Detect which cell encompasses the target text, then output its [x, y] center coordinate. 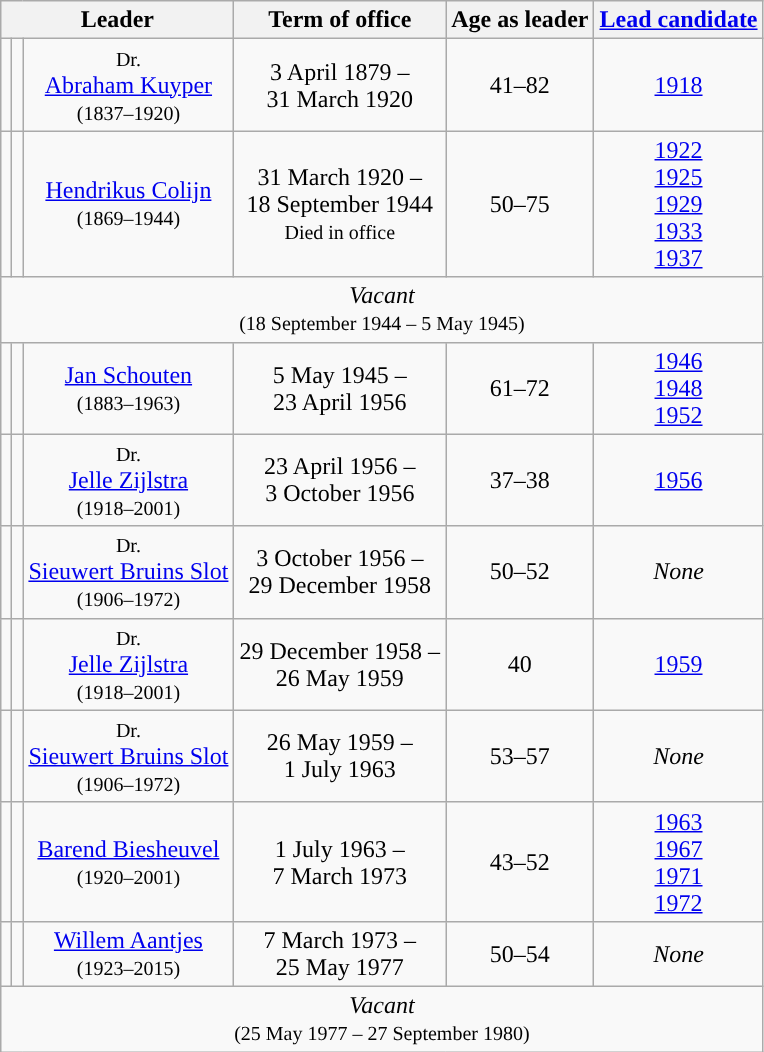
50–75 [520, 204]
Willem Aantjes (1923–2015) [128, 954]
50–52 [520, 572]
Vacant (25 May 1977 – 27 September 1980) [382, 1018]
Term of office [340, 20]
1946 1948 1952 [678, 388]
26 May 1959 – 1 July 1963 [340, 756]
3 October 1956 – 29 December 1958 [340, 572]
50–54 [520, 954]
1918 [678, 85]
1956 [678, 480]
Barend Biesheuvel (1920–2001) [128, 862]
29 December 1958 – 26 May 1959 [340, 664]
5 May 1945 – 23 April 1956 [340, 388]
37–38 [520, 480]
43–52 [520, 862]
1 July 1963 – 7 March 1973 [340, 862]
Hendrikus Colijn (1869–1944) [128, 204]
41–82 [520, 85]
1959 [678, 664]
Lead candidate [678, 20]
53–57 [520, 756]
61–72 [520, 388]
7 March 1973 – 25 May 1977 [340, 954]
1922 1925 1929 1933 1937 [678, 204]
40 [520, 664]
Age as leader [520, 20]
23 April 1956 – 3 October 1956 [340, 480]
Jan Schouten (1883–1963) [128, 388]
Leader [118, 20]
1963 1967 1971 1972 [678, 862]
Vacant (18 September 1944 – 5 May 1945) [382, 310]
31 March 1920 – 18 September 1944 Died in office [340, 204]
3 April 1879 – 31 March 1920 [340, 85]
Dr. Abraham Kuyper (1837–1920) [128, 85]
